Return the (x, y) coordinate for the center point of the cell that contains the specified text.  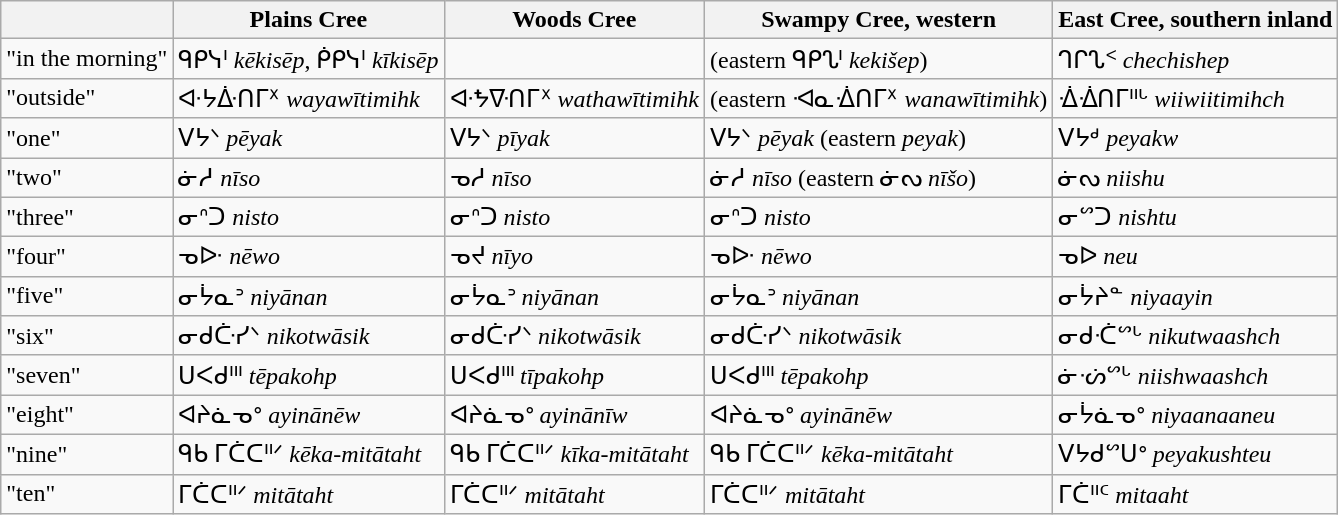
ᐯᔭᒄ peyakw (1196, 138)
East Cree, southern inland (1196, 20)
ᑫᑭᓭᑊ kēkisēp, ᑮᑭᓭᑊ kīkisēp (308, 59)
ᓂᔮᔨᓐ niyaayin (1196, 296)
"four" (87, 257)
ᐘᖬᐍᑎᒥᕽ wathawītimihk (574, 98)
ᐯᔭᐠ pīyak (574, 138)
"two" (87, 178)
"three" (87, 217)
Plains Cree (308, 20)
ᓂᔮᓈᓀᐤ niyaanaaneu (1196, 415)
ᓂᑯᑣᔥᒡ nikutwaashch (1196, 336)
ᐘᔭᐑᑎᒥᕽ wayawītimihk (308, 98)
ᓃᓱ nīso (eastern ᓃᔓ nīšo) (878, 178)
ᓃᔓ niishu (1196, 178)
"eight" (87, 415)
ᒥᑖᐦᑦ mitaaht (1196, 494)
ᓃᔣᔥᒡ niishwaashch (1196, 375)
(eastern ᑫᑭᔐᑊ kekišep) (878, 59)
"outside" (87, 98)
ᑌᐸᑯᐦᑊ tīpakohp (574, 375)
ᓀᐅ neu (1196, 257)
"seven" (87, 375)
ᐯᔭᐠ pēyak (308, 138)
(eastern ᐗᓇᐐᑎᒥᕽ wanawītimihk) (878, 98)
"five" (87, 296)
ᐐᐐᑎᒥᐦᒡ wiiwiitimihch (1196, 98)
"ten" (87, 494)
ᓀᔪ nīyo (574, 257)
ᓂᔥᑐ nishtu (1196, 217)
ᐯᔭᐠ pēyak (eastern peyak) (878, 138)
ᓀᓱ nīso (574, 178)
ᒉᒋᔐᑉ chechishep (1196, 59)
ᐯᔭᑯᔥᑌᐤ peyakushteu (1196, 454)
Woods Cree (574, 20)
"one" (87, 138)
ᑫᑲ ᒥᑖᑕᐦᐟ kīka-mitātaht (574, 454)
"nine" (87, 454)
ᐊᔨᓈᓀᐤ ayinānīw (574, 415)
"in the morning" (87, 59)
"six" (87, 336)
Swampy Cree, western (878, 20)
ᓃᓱ nīso (308, 178)
